Identify which cell holds the provided text, then report its [x, y] central coordinate. 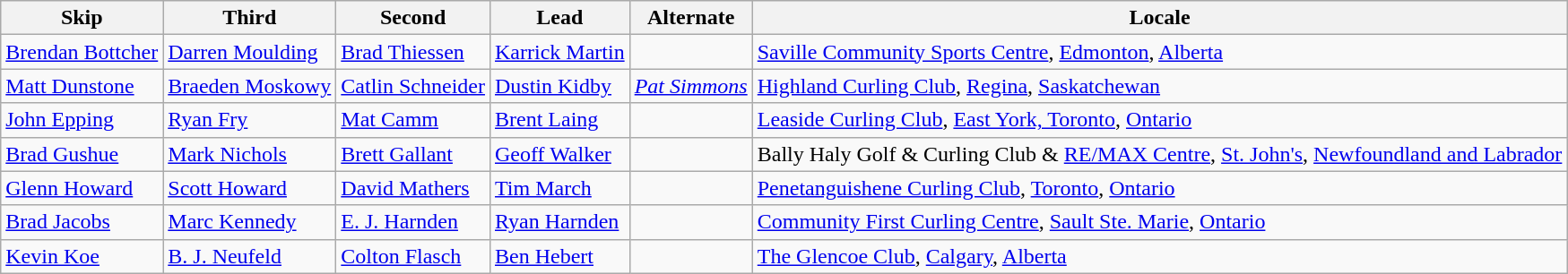
Alternate [690, 18]
Lead [559, 18]
Ben Hebert [559, 256]
Skip [82, 18]
Brendan Bottcher [82, 52]
B. J. Neufeld [249, 256]
Penetanguishene Curling Club, Toronto, Ontario [1160, 188]
Third [249, 18]
The Glencoe Club, Calgary, Alberta [1160, 256]
Saville Community Sports Centre, Edmonton, Alberta [1160, 52]
Ryan Fry [249, 120]
Mark Nichols [249, 154]
Glenn Howard [82, 188]
Kevin Koe [82, 256]
Karrick Martin [559, 52]
Brad Thiessen [413, 52]
Marc Kennedy [249, 222]
Colton Flasch [413, 256]
Mat Camm [413, 120]
Second [413, 18]
Darren Moulding [249, 52]
Leaside Curling Club, East York, Toronto, Ontario [1160, 120]
E. J. Harnden [413, 222]
Community First Curling Centre, Sault Ste. Marie, Ontario [1160, 222]
Scott Howard [249, 188]
Highland Curling Club, Regina, Saskatchewan [1160, 86]
Brett Gallant [413, 154]
Brent Laing [559, 120]
Braeden Moskowy [249, 86]
Matt Dunstone [82, 86]
Brad Jacobs [82, 222]
Geoff Walker [559, 154]
John Epping [82, 120]
David Mathers [413, 188]
Pat Simmons [690, 86]
Brad Gushue [82, 154]
Ryan Harnden [559, 222]
Dustin Kidby [559, 86]
Tim March [559, 188]
Catlin Schneider [413, 86]
Locale [1160, 18]
Bally Haly Golf & Curling Club & RE/MAX Centre, St. John's, Newfoundland and Labrador [1160, 154]
